Return the (X, Y) coordinate for the center point of the cell that contains the specified text.  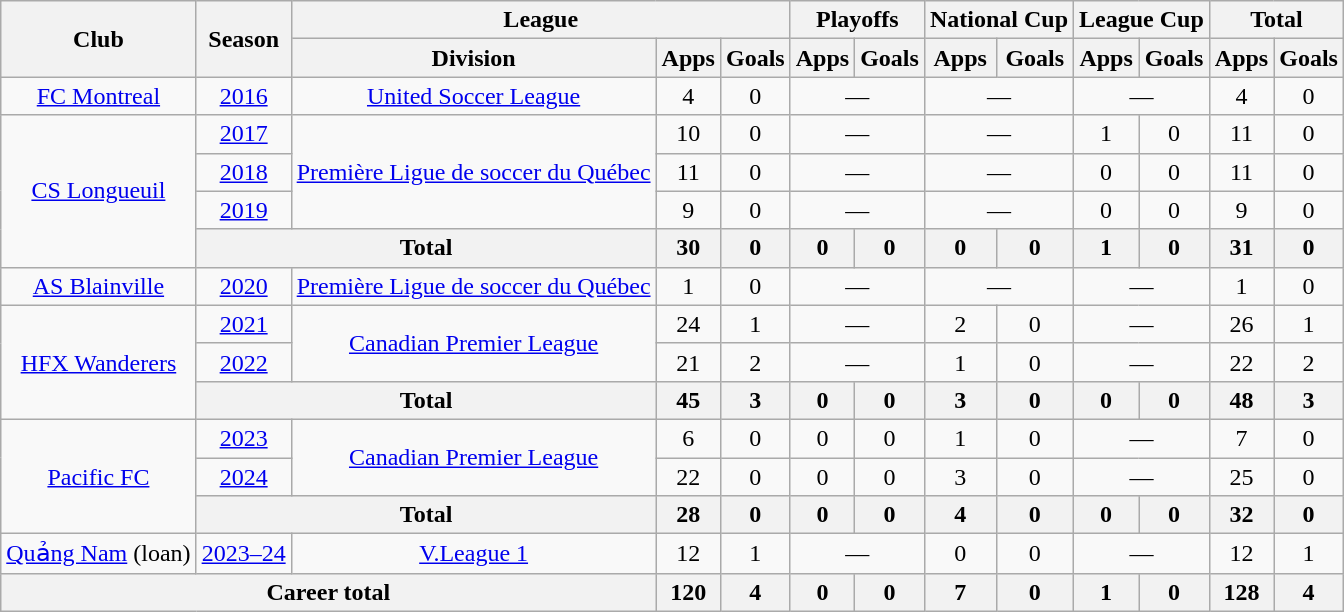
48 (1241, 400)
Season (244, 39)
V.League 1 (474, 554)
FC Montreal (98, 96)
Career total (328, 592)
2018 (244, 172)
26 (1241, 324)
2016 (244, 96)
Division (474, 58)
2022 (244, 362)
2023–24 (244, 554)
2023 (244, 438)
Quảng Nam (loan) (98, 554)
2017 (244, 134)
21 (688, 362)
24 (688, 324)
30 (688, 248)
32 (1241, 515)
28 (688, 515)
National Cup (998, 20)
25 (1241, 477)
League (540, 20)
League Cup (1142, 20)
2020 (244, 286)
2024 (244, 477)
Pacific FC (98, 476)
2021 (244, 324)
10 (688, 134)
128 (1241, 592)
Playoffs (857, 20)
6 (688, 438)
Club (98, 39)
2019 (244, 210)
AS Blainville (98, 286)
45 (688, 400)
120 (688, 592)
CS Longueuil (98, 191)
31 (1241, 248)
HFX Wanderers (98, 362)
United Soccer League (474, 96)
